Detect which cell encompasses the target text, then output its (X, Y) center coordinate. 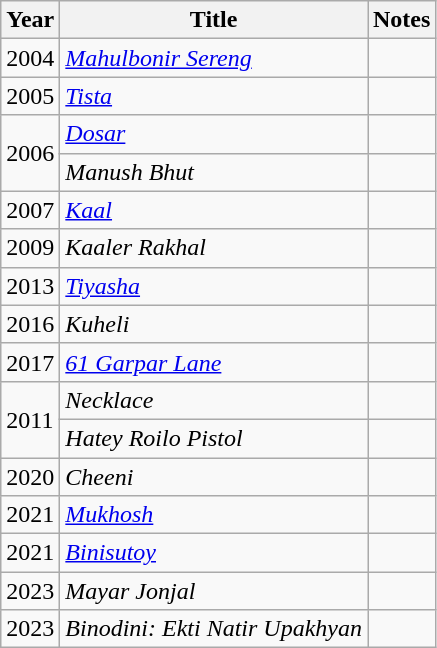
2009 (30, 248)
Mukhosh (214, 515)
Cheeni (214, 477)
Notes (402, 20)
2005 (30, 96)
Manush Bhut (214, 172)
Kaaler Rakhal (214, 248)
Tiyasha (214, 286)
Mahulbonir Sereng (214, 58)
Hatey Roilo Pistol (214, 438)
Tista (214, 96)
2011 (30, 419)
Dosar (214, 134)
2016 (30, 324)
Necklace (214, 400)
2013 (30, 286)
Binodini: Ekti Natir Upakhyan (214, 629)
2007 (30, 210)
Kuheli (214, 324)
Binisutoy (214, 553)
Kaal (214, 210)
Title (214, 20)
Year (30, 20)
Mayar Jonjal (214, 591)
2017 (30, 362)
2006 (30, 153)
61 Garpar Lane (214, 362)
2020 (30, 477)
2004 (30, 58)
